For the text-containing cell, return its midpoint in [X, Y] coordinate format. 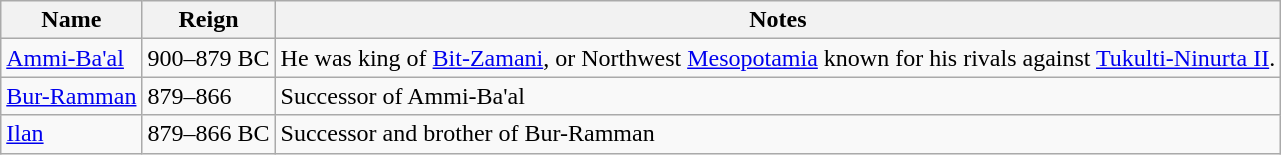
Successor and brother of Bur-Ramman [778, 134]
He was king of Bit-Zamani, or Northwest Mesopotamia known for his rivals against Tukulti-Ninurta II. [778, 58]
879–866 [208, 96]
Bur-Ramman [72, 96]
900–879 BC [208, 58]
Notes [778, 20]
879–866 BC [208, 134]
Reign [208, 20]
Successor of Ammi-Ba'al [778, 96]
Ilan [72, 134]
Ammi-Ba'al [72, 58]
Name [72, 20]
